From the cell containing the given text, extract its center point as (X, Y) coordinate. 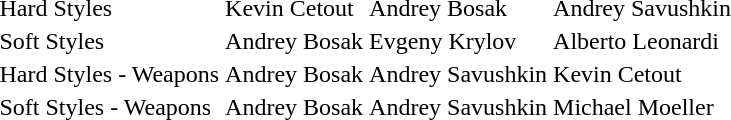
Andrey Savushkin (458, 74)
Evgeny Krylov (458, 41)
